Output the (x, y) coordinate of the center of the cell containing the given text.  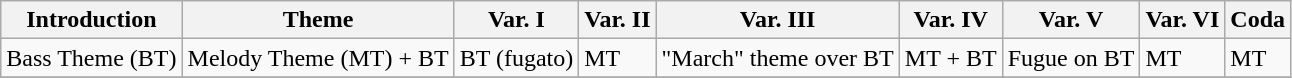
Var. II (618, 20)
BT (fugato) (516, 58)
Var. V (1071, 20)
Fugue on BT (1071, 58)
Var. IV (950, 20)
Var. VI (1182, 20)
Coda (1258, 20)
Var. I (516, 20)
Bass Theme (BT) (92, 58)
Var. III (778, 20)
Melody Theme (MT) + BT (318, 58)
MT + BT (950, 58)
"March" theme over BT (778, 58)
Theme (318, 20)
Introduction (92, 20)
